Scan for the cell matching the given text and deliver its [x, y] coordinate at center. 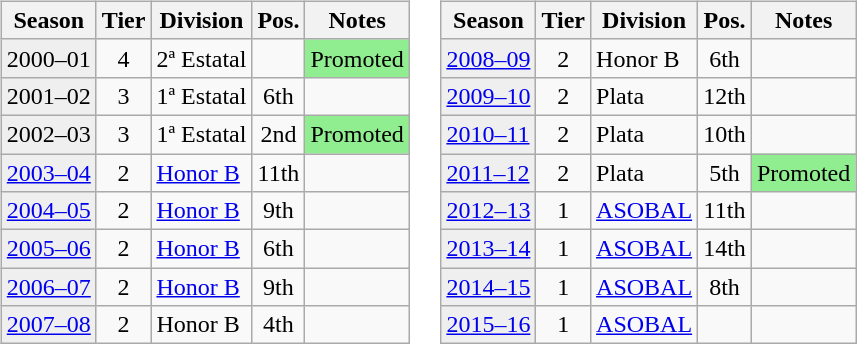
2007–08 [48, 325]
2010–11 [488, 134]
2006–07 [48, 287]
12th [725, 96]
2003–04 [48, 173]
2004–05 [48, 211]
10th [725, 134]
2014–15 [488, 287]
2013–14 [488, 249]
2002–03 [48, 134]
5th [725, 173]
8th [725, 287]
2009–10 [488, 96]
14th [725, 249]
4th [278, 325]
4 [124, 58]
2015–16 [488, 325]
2008–09 [488, 58]
2011–12 [488, 173]
2000–01 [48, 58]
2ª Estatal [202, 58]
2001–02 [48, 96]
2012–13 [488, 211]
2nd [278, 134]
2005–06 [48, 249]
